Return the (X, Y) coordinate for the center point of the cell that contains the specified text.  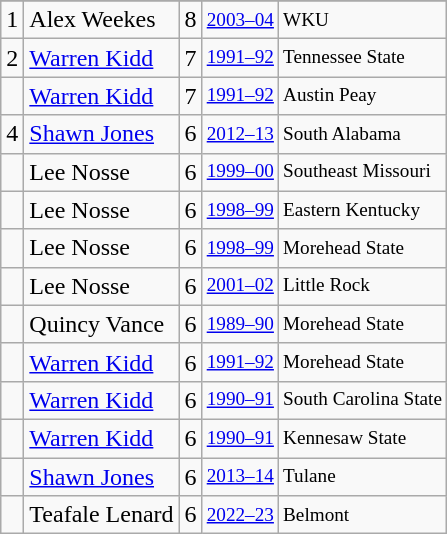
Belmont (362, 515)
WKU (362, 20)
South Alabama (362, 134)
2001–02 (240, 286)
2013–14 (240, 477)
Austin Peay (362, 96)
Alex Weekes (102, 20)
1 (12, 20)
1999–00 (240, 172)
8 (190, 20)
Little Rock (362, 286)
1989–90 (240, 324)
Kennesaw State (362, 438)
Tennessee State (362, 58)
4 (12, 134)
South Carolina State (362, 400)
2012–13 (240, 134)
Tulane (362, 477)
Eastern Kentucky (362, 210)
2003–04 (240, 20)
2022–23 (240, 515)
Teafale Lenard (102, 515)
Southeast Missouri (362, 172)
2 (12, 58)
Quincy Vance (102, 324)
